Determine the [X, Y] coordinate at the center of the cell enclosing the given text.  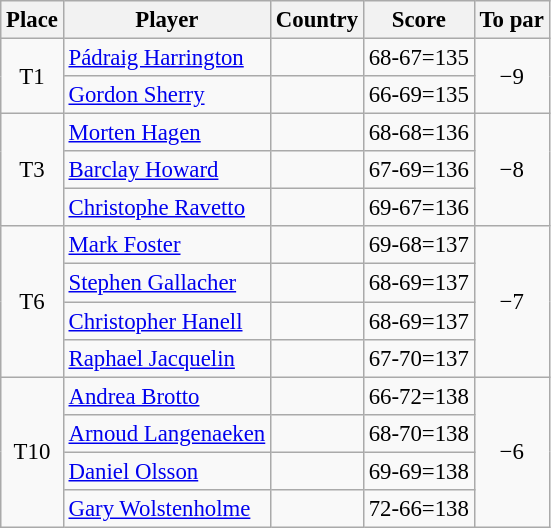
66-69=135 [418, 95]
T3 [32, 170]
−6 [512, 452]
72-66=138 [418, 509]
Daniel Olsson [166, 471]
66-72=138 [418, 396]
67-69=136 [418, 170]
Mark Foster [166, 245]
69-68=137 [418, 245]
68-68=136 [418, 133]
T6 [32, 301]
Morten Hagen [166, 133]
Place [32, 20]
Player [166, 20]
Country [318, 20]
To par [512, 20]
Gordon Sherry [166, 95]
69-69=138 [418, 471]
−8 [512, 170]
Raphael Jacquelin [166, 358]
Barclay Howard [166, 170]
69-67=136 [418, 208]
Stephen Gallacher [166, 283]
Arnoud Langenaeken [166, 433]
Pádraig Harrington [166, 58]
68-67=135 [418, 58]
67-70=137 [418, 358]
−9 [512, 76]
Score [418, 20]
Christopher Hanell [166, 321]
68-70=138 [418, 433]
Gary Wolstenholme [166, 509]
Andrea Brotto [166, 396]
Christophe Ravetto [166, 208]
T10 [32, 452]
−7 [512, 301]
T1 [32, 76]
